Capture the cell that displays the provided text and extract its [X, Y] central coordinate. 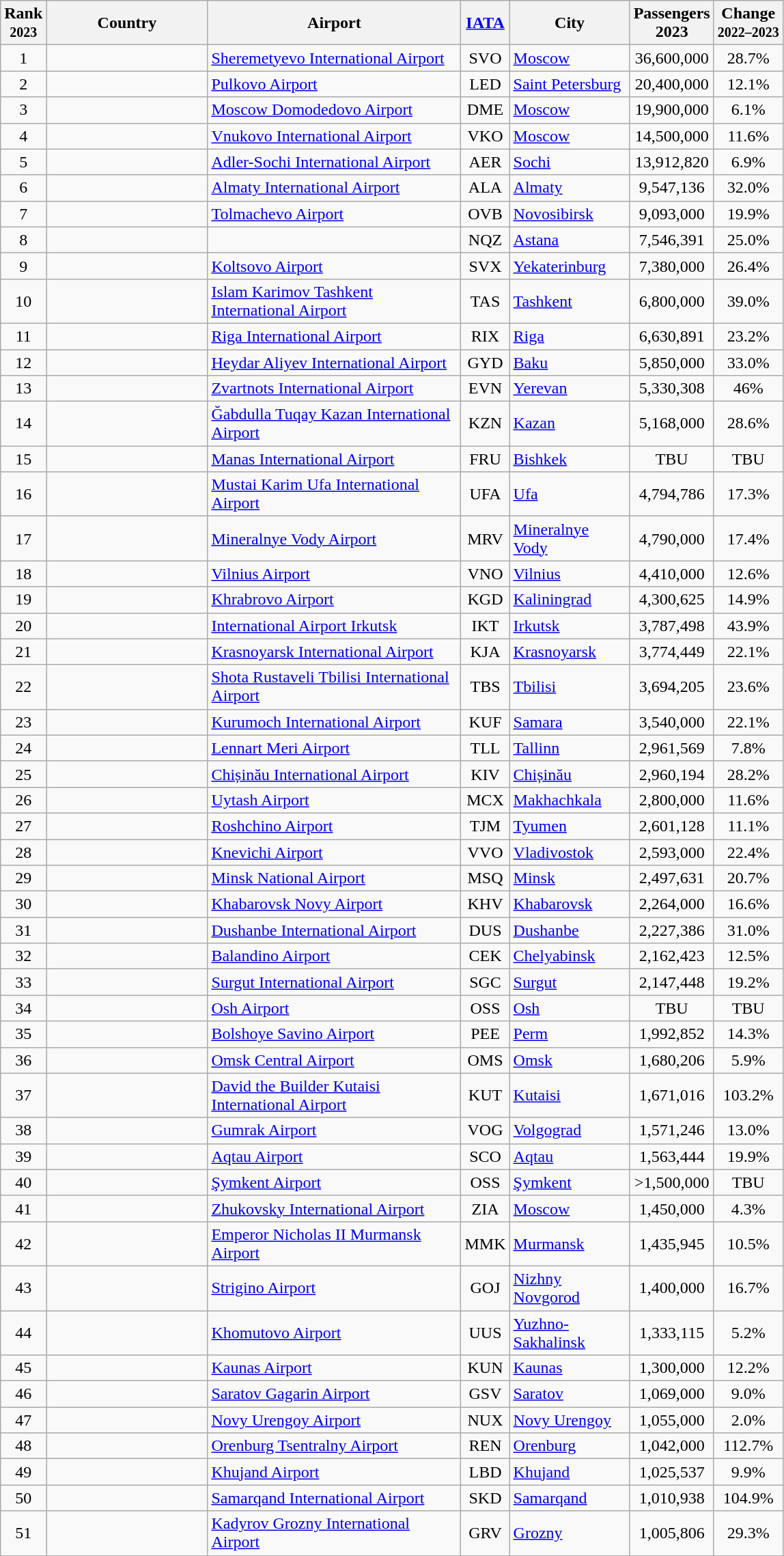
21 [23, 652]
22 [23, 687]
49 [23, 1472]
Sheremetyevo International Airport [335, 58]
20 [23, 626]
3,694,205 [672, 687]
14 [23, 423]
OMS [485, 1060]
Novosibirsk [570, 214]
Chelyabinsk [570, 956]
10 [23, 301]
Surgut [570, 982]
31 [23, 930]
16 [23, 495]
3,774,449 [672, 652]
28.2% [748, 774]
Grozny [570, 1533]
12.6% [748, 574]
DME [485, 110]
Bishkek [570, 459]
1,010,938 [672, 1498]
9.9% [748, 1472]
KUT [485, 1096]
MRV [485, 538]
1,400,000 [672, 1288]
KIV [485, 774]
Moscow Domodedovo Airport [335, 110]
Osh [570, 1008]
6.9% [748, 162]
1,992,852 [672, 1034]
Tallinn [570, 748]
1,563,444 [672, 1156]
31.0% [748, 930]
3,787,498 [672, 626]
Vilnius [570, 574]
NUX [485, 1420]
1,042,000 [672, 1446]
7,380,000 [672, 266]
Irkutsk [570, 626]
26.4% [748, 266]
28.6% [748, 423]
Knevichi Airport [335, 852]
Khabarovsk Novy Airport [335, 904]
Shota Rustaveli Tbilisi International Airport [335, 687]
34 [23, 1008]
Chișinău International Airport [335, 774]
29.3% [748, 1533]
ALA [485, 188]
2,593,000 [672, 852]
32.0% [748, 188]
30 [23, 904]
1,300,000 [672, 1368]
Rank2023 [23, 23]
1,333,115 [672, 1332]
Orenburg Tsentralny Airport [335, 1446]
3,540,000 [672, 722]
Şymkent [570, 1182]
Koltsovo Airport [335, 266]
103.2% [748, 1096]
Samara [570, 722]
18 [23, 574]
11 [23, 336]
22.4% [748, 852]
2,961,569 [672, 748]
Khomutovo Airport [335, 1332]
Change2022–2023 [748, 23]
Şymkent Airport [335, 1182]
International Airport Irkutsk [335, 626]
5 [23, 162]
1,025,537 [672, 1472]
ZIA [485, 1208]
Minsk [570, 878]
CEK [485, 956]
FRU [485, 459]
Roshchino Airport [335, 826]
14.9% [748, 600]
20,400,000 [672, 84]
Baku [570, 363]
14,500,000 [672, 136]
2,601,128 [672, 826]
VOG [485, 1130]
Krasnoyarsk [570, 652]
47 [23, 1420]
VNO [485, 574]
KZN [485, 423]
46% [748, 389]
28 [23, 852]
PEE [485, 1034]
104.9% [748, 1498]
5,330,308 [672, 389]
4,300,625 [672, 600]
2,800,000 [672, 800]
2,497,631 [672, 878]
KGD [485, 600]
Dushanbe [570, 930]
Dushanbe International Airport [335, 930]
TAS [485, 301]
Mineralnye Vody Airport [335, 538]
17.4% [748, 538]
Riga [570, 336]
29 [23, 878]
AER [485, 162]
City [570, 23]
6.1% [748, 110]
Perm [570, 1034]
Tashkent [570, 301]
Surgut International Airport [335, 982]
GYD [485, 363]
12.5% [748, 956]
3 [23, 110]
112.7% [748, 1446]
1,450,000 [672, 1208]
Yuzhno-Sakhalinsk [570, 1332]
Aqtau Airport [335, 1156]
15 [23, 459]
EVN [485, 389]
Khujand [570, 1472]
17.3% [748, 495]
9 [23, 266]
Adler-Sochi International Airport [335, 162]
5.9% [748, 1060]
Aqtau [570, 1156]
Tolmachevo Airport [335, 214]
13.0% [748, 1130]
Minsk National Airport [335, 878]
27 [23, 826]
Tbilisi [570, 687]
1,069,000 [672, 1394]
Samarqand [570, 1498]
36,600,000 [672, 58]
32 [23, 956]
23 [23, 722]
Zvartnots International Airport [335, 389]
IKT [485, 626]
Emperor Nicholas II Murmansk Airport [335, 1243]
35 [23, 1034]
Krasnoyarsk International Airport [335, 652]
NQZ [485, 240]
5.2% [748, 1332]
MSQ [485, 878]
48 [23, 1446]
33.0% [748, 363]
45 [23, 1368]
Yerevan [570, 389]
46 [23, 1394]
Astana [570, 240]
40 [23, 1182]
4 [23, 136]
23.2% [748, 336]
Bolshoye Savino Airport [335, 1034]
50 [23, 1498]
Country [127, 23]
42 [23, 1243]
OVB [485, 214]
Vilnius Airport [335, 574]
Riga International Airport [335, 336]
Khabarovsk [570, 904]
17 [23, 538]
SVX [485, 266]
TJM [485, 826]
6,800,000 [672, 301]
2,264,000 [672, 904]
Chișinău [570, 774]
Strigino Airport [335, 1288]
Orenburg [570, 1446]
13 [23, 389]
Ufa [570, 495]
Yekaterinburg [570, 266]
UFA [485, 495]
RIX [485, 336]
Ğabdulla Tuqay Kazan International Airport [335, 423]
19,900,000 [672, 110]
Vnukovo International Airport [335, 136]
KHV [485, 904]
1,435,945 [672, 1243]
9,547,136 [672, 188]
KJA [485, 652]
Saint Petersburg [570, 84]
Mineralnye Vody [570, 538]
KUN [485, 1368]
1,571,246 [672, 1130]
Khujand Airport [335, 1472]
Gumrak Airport [335, 1130]
Vladivostok [570, 852]
SGC [485, 982]
Islam Karimov Tashkent International Airport [335, 301]
1,671,016 [672, 1096]
Saratov Gagarin Airport [335, 1394]
39 [23, 1156]
Omsk Central Airport [335, 1060]
MMK [485, 1243]
VVO [485, 852]
4,410,000 [672, 574]
GSV [485, 1394]
7 [23, 214]
IATA [485, 23]
Sochi [570, 162]
GOJ [485, 1288]
12.2% [748, 1368]
Saratov [570, 1394]
Heydar Aliyev International Airport [335, 363]
Uytash Airport [335, 800]
Nizhny Novgorod [570, 1288]
Lennart Meri Airport [335, 748]
2 [23, 84]
13,912,820 [672, 162]
7.8% [748, 748]
KUF [485, 722]
LBD [485, 1472]
Novy Urengoy Airport [335, 1420]
DUS [485, 930]
5,168,000 [672, 423]
Mustai Karim Ufa International Airport [335, 495]
Kurumoch International Airport [335, 722]
1,055,000 [672, 1420]
Zhukovsky International Airport [335, 1208]
Kutaisi [570, 1096]
Kaunas Airport [335, 1368]
8 [23, 240]
Samarqand International Airport [335, 1498]
Makhachkala [570, 800]
Almaty [570, 188]
33 [23, 982]
SVO [485, 58]
44 [23, 1332]
Omsk [570, 1060]
24 [23, 748]
Airport [335, 23]
2,162,423 [672, 956]
Passengers2023 [672, 23]
16.7% [748, 1288]
41 [23, 1208]
Khrabrovo Airport [335, 600]
Murmansk [570, 1243]
14.3% [748, 1034]
36 [23, 1060]
9.0% [748, 1394]
Almaty International Airport [335, 188]
43.9% [748, 626]
12.1% [748, 84]
Tyumen [570, 826]
GRV [485, 1533]
2.0% [748, 1420]
4.3% [748, 1208]
Balandino Airport [335, 956]
UUS [485, 1332]
25.0% [748, 240]
25 [23, 774]
>1,500,000 [672, 1182]
TBS [485, 687]
26 [23, 800]
23.6% [748, 687]
Novy Urengoy [570, 1420]
LED [485, 84]
Kazan [570, 423]
SCO [485, 1156]
12 [23, 363]
4,794,786 [672, 495]
SKD [485, 1498]
20.7% [748, 878]
38 [23, 1130]
VKO [485, 136]
19 [23, 600]
7,546,391 [672, 240]
9,093,000 [672, 214]
2,227,386 [672, 930]
51 [23, 1533]
REN [485, 1446]
1,680,206 [672, 1060]
16.6% [748, 904]
5,850,000 [672, 363]
39.0% [748, 301]
Pulkovo Airport [335, 84]
1 [23, 58]
David the Builder Kutaisi International Airport [335, 1096]
37 [23, 1096]
Manas International Airport [335, 459]
Volgograd [570, 1130]
6,630,891 [672, 336]
11.1% [748, 826]
6 [23, 188]
19.2% [748, 982]
2,147,448 [672, 982]
Kaunas [570, 1368]
28.7% [748, 58]
Kadyrov Grozny International Airport [335, 1533]
MCX [485, 800]
4,790,000 [672, 538]
43 [23, 1288]
10.5% [748, 1243]
TLL [485, 748]
Osh Airport [335, 1008]
1,005,806 [672, 1533]
2,960,194 [672, 774]
Kaliningrad [570, 600]
